From the cell containing the given text, extract its center point as (x, y) coordinate. 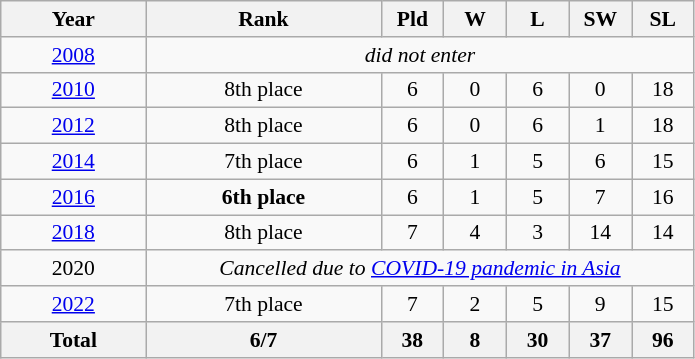
L (538, 19)
2014 (74, 162)
Pld (412, 19)
37 (600, 340)
2008 (74, 55)
SL (664, 19)
2012 (74, 126)
6/7 (264, 340)
30 (538, 340)
did not enter (420, 55)
96 (664, 340)
2 (476, 304)
2018 (74, 233)
6th place (264, 197)
9 (600, 304)
4 (476, 233)
Cancelled due to COVID-19 pandemic in Asia (420, 269)
3 (538, 233)
2010 (74, 90)
2016 (74, 197)
W (476, 19)
Rank (264, 19)
Total (74, 340)
16 (664, 197)
SW (600, 19)
38 (412, 340)
2020 (74, 269)
8 (476, 340)
Year (74, 19)
2022 (74, 304)
